For the text-containing cell, return its midpoint in [x, y] coordinate format. 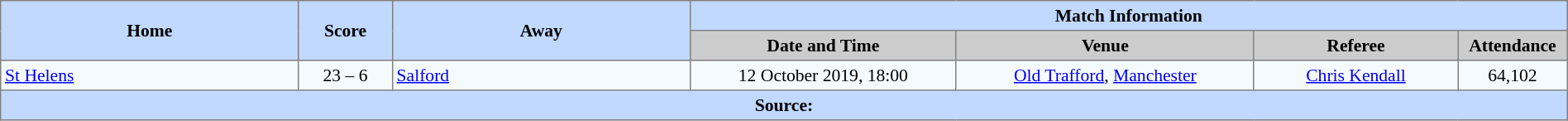
Score [346, 31]
Salford [541, 75]
Venue [1105, 46]
64,102 [1513, 75]
12 October 2019, 18:00 [823, 75]
23 – 6 [346, 75]
Match Information [1128, 16]
St Helens [150, 75]
Chris Kendall [1355, 75]
Source: [784, 105]
Attendance [1513, 46]
Old Trafford, Manchester [1105, 75]
Home [150, 31]
Away [541, 31]
Date and Time [823, 46]
Referee [1355, 46]
